Determine the [x, y] coordinate at the center of the cell enclosing the given text.  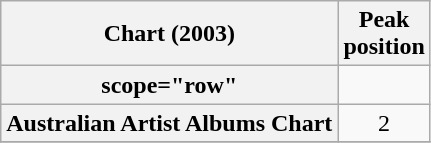
Peakposition [384, 34]
scope="row" [170, 85]
Australian Artist Albums Chart [170, 123]
2 [384, 123]
Chart (2003) [170, 34]
